Detect which cell encompasses the target text, then output its [x, y] center coordinate. 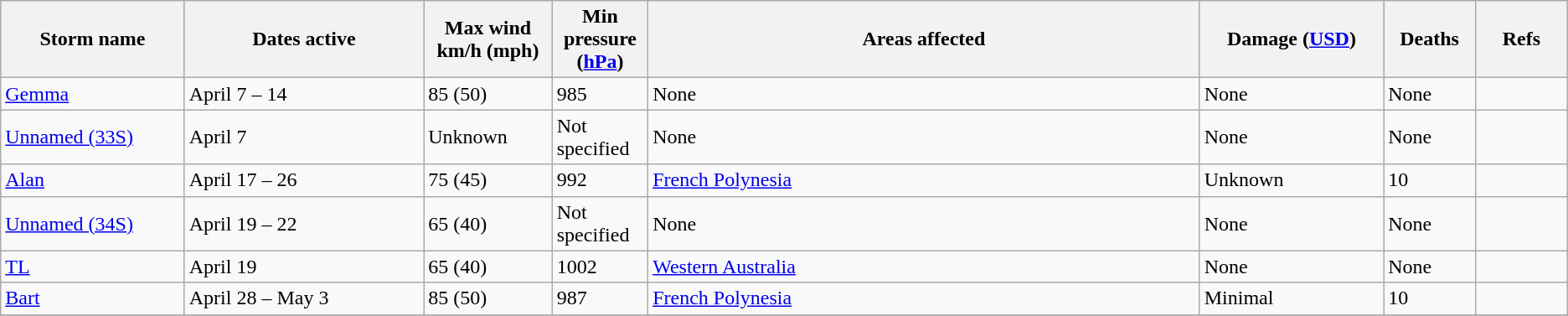
Max wind km/h (mph) [488, 39]
Minimal [1292, 298]
Damage (USD) [1292, 39]
Alan [92, 180]
April 17 – 26 [303, 180]
Gemma [92, 94]
Refs [1521, 39]
Areas affected [925, 39]
April 19 – 22 [303, 223]
987 [600, 298]
Bart [92, 298]
1002 [600, 267]
Unnamed (33S) [92, 137]
April 19 [303, 267]
Deaths [1430, 39]
985 [600, 94]
992 [600, 180]
Min pressure (hPa) [600, 39]
Storm name [92, 39]
Dates active [303, 39]
April 7 – 14 [303, 94]
Western Australia [925, 267]
April 28 – May 3 [303, 298]
75 (45) [488, 180]
Unnamed (34S) [92, 223]
TL [92, 267]
April 7 [303, 137]
